Output the [x, y] coordinate of the center of the cell containing the given text.  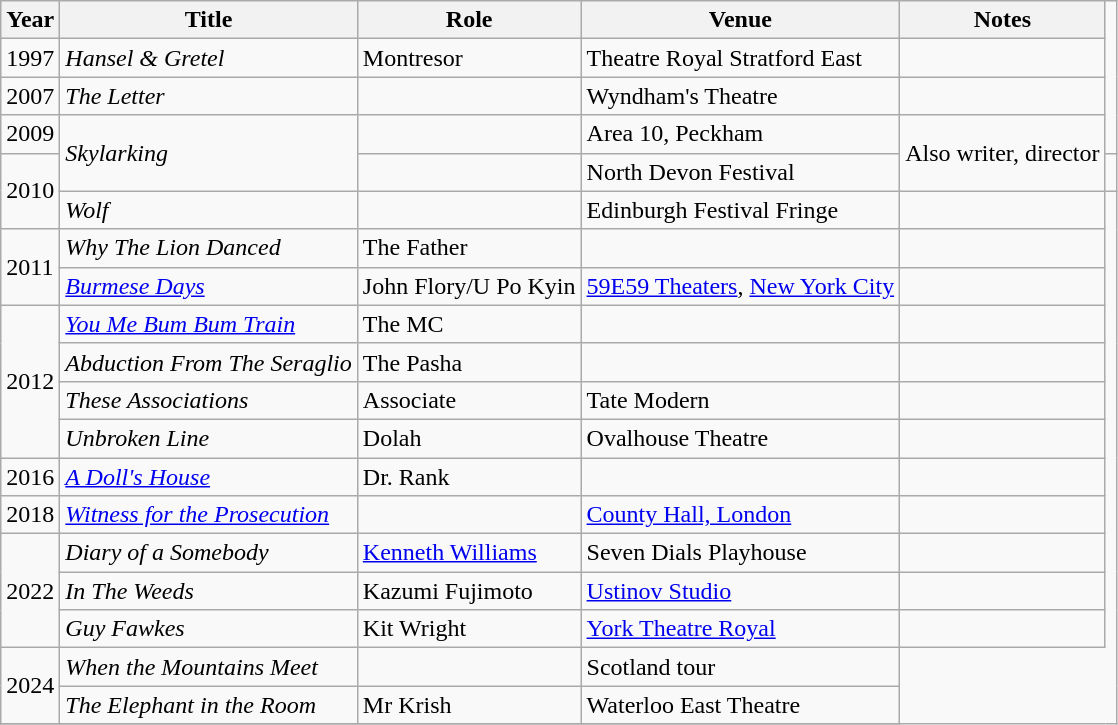
Ustinov Studio [740, 591]
Kazumi Fujimoto [469, 591]
Scotland tour [740, 667]
Mr Krish [469, 705]
Hansel & Gretel [208, 58]
Tate Modern [740, 400]
These Associations [208, 400]
2010 [30, 191]
The Letter [208, 96]
Wyndham's Theatre [740, 96]
Guy Fawkes [208, 629]
Edinburgh Festival Fringe [740, 210]
Diary of a Somebody [208, 553]
Seven Dials Playhouse [740, 553]
You Me Bum Bum Train [208, 324]
Abduction From The Seraglio [208, 362]
Unbroken Line [208, 438]
The Elephant in the Room [208, 705]
John Flory/U Po Kyin [469, 286]
Kenneth Williams [469, 553]
2018 [30, 515]
Role [469, 20]
2016 [30, 477]
2009 [30, 134]
Dolah [469, 438]
Area 10, Peckham [740, 134]
The Father [469, 248]
Montresor [469, 58]
County Hall, London [740, 515]
York Theatre Royal [740, 629]
Notes [1002, 20]
North Devon Festival [740, 172]
Title [208, 20]
Burmese Days [208, 286]
Associate [469, 400]
Wolf [208, 210]
The Pasha [469, 362]
Year [30, 20]
2022 [30, 591]
2012 [30, 381]
Skylarking [208, 153]
Dr. Rank [469, 477]
In The Weeds [208, 591]
2007 [30, 96]
Ovalhouse Theatre [740, 438]
59E59 Theaters, New York City [740, 286]
2011 [30, 267]
Venue [740, 20]
Waterloo East Theatre [740, 705]
Also writer, director [1002, 153]
Theatre Royal Stratford East [740, 58]
2024 [30, 686]
Why The Lion Danced [208, 248]
1997 [30, 58]
Witness for the Prosecution [208, 515]
When the Mountains Meet [208, 667]
Kit Wright [469, 629]
A Doll's House [208, 477]
The MC [469, 324]
